Detect which cell encompasses the target text, then output its (X, Y) center coordinate. 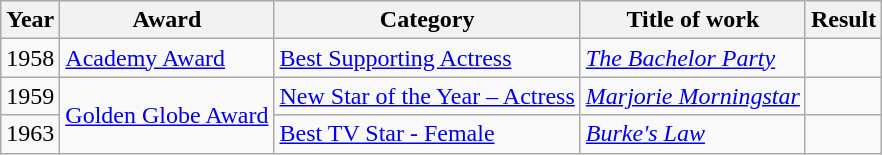
Title of work (692, 20)
Academy Award (167, 58)
Best Supporting Actress (427, 58)
Result (843, 20)
1963 (30, 134)
Golden Globe Award (167, 115)
Marjorie Morningstar (692, 96)
Best TV Star - Female (427, 134)
Award (167, 20)
1958 (30, 58)
The Bachelor Party (692, 58)
Burke's Law (692, 134)
1959 (30, 96)
Year (30, 20)
New Star of the Year – Actress (427, 96)
Category (427, 20)
